Return the [x, y] coordinate for the center point of the cell that contains the specified text.  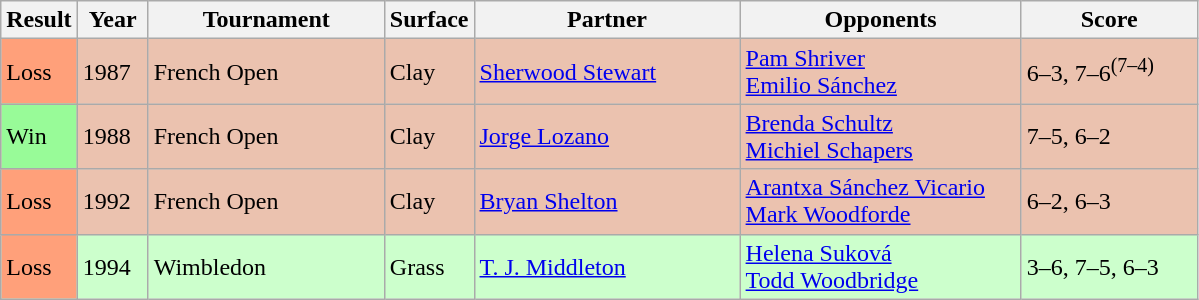
Grass [429, 266]
Helena Suková Todd Woodbridge [880, 266]
Result [39, 20]
Sherwood Stewart [607, 72]
Brenda Schultz Michiel Schapers [880, 136]
7–5, 6–2 [1109, 136]
Pam Shriver Emilio Sánchez [880, 72]
Jorge Lozano [607, 136]
Arantxa Sánchez Vicario Mark Woodforde [880, 202]
T. J. Middleton [607, 266]
Score [1109, 20]
6–2, 6–3 [1109, 202]
Opponents [880, 20]
Bryan Shelton [607, 202]
Tournament [266, 20]
1987 [112, 72]
Surface [429, 20]
Partner [607, 20]
3–6, 7–5, 6–3 [1109, 266]
1988 [112, 136]
1994 [112, 266]
Year [112, 20]
6–3, 7–6(7–4) [1109, 72]
Wimbledon [266, 266]
1992 [112, 202]
Win [39, 136]
